Find where the given text appears and provide that cell's center as [x, y] coordinate. 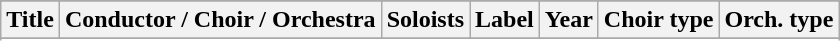
Orch. type [779, 20]
Soloists [425, 20]
Title [30, 20]
Conductor / Choir / Orchestra [220, 20]
Year [568, 20]
Choir type [658, 20]
Label [505, 20]
